Identify which cell holds the provided text, then report its (x, y) central coordinate. 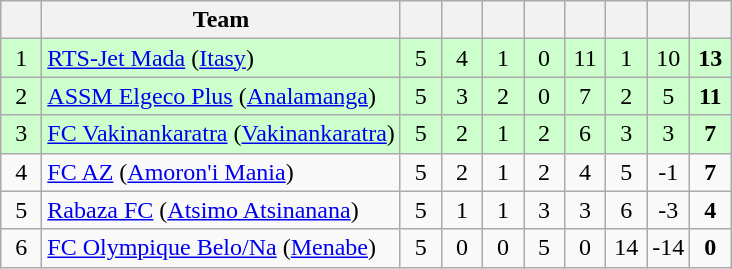
13 (710, 58)
Rabaza FC (Atsimo Atsinanana) (221, 210)
FC Vakinankaratra (Vakinankaratra) (221, 134)
-14 (668, 248)
FC AZ (Amoron'i Mania) (221, 172)
-1 (668, 172)
RTS-Jet Mada (Itasy) (221, 58)
ASSM Elgeco Plus (Analamanga) (221, 96)
14 (626, 248)
10 (668, 58)
FC Olympique Belo/Na (Menabe) (221, 248)
Team (221, 20)
-3 (668, 210)
